For the text-containing cell, return its midpoint in (X, Y) coordinate format. 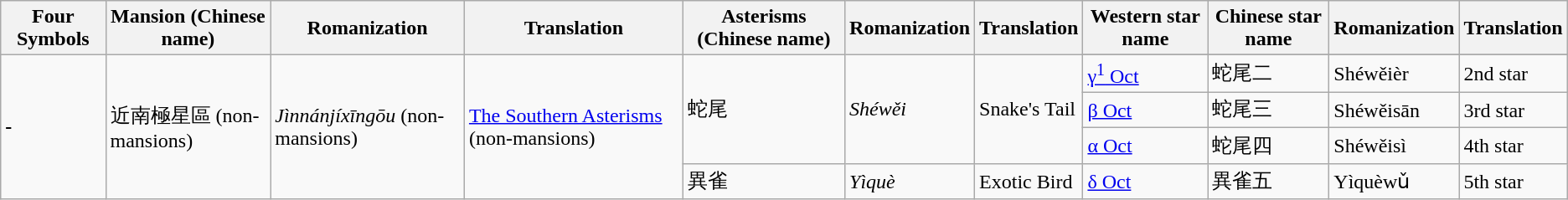
The Southern Asterisms (non-mansions) (573, 127)
5th star (1513, 181)
Shéwěi (910, 110)
4th star (1513, 146)
Yìquèwǔ (1394, 181)
γ1 Oct (1146, 74)
Western star name (1146, 28)
Shéwěisì (1394, 146)
異雀 (764, 181)
Snake's Tail (1029, 110)
蛇尾二 (1268, 74)
蛇尾四 (1268, 146)
Exotic Bird (1029, 181)
Jìnnánjíxīngōu (non-mansions) (368, 127)
α Oct (1146, 146)
2nd star (1513, 74)
蛇尾 (764, 110)
近南極星區 (non-mansions) (188, 127)
Asterisms (Chinese name) (764, 28)
Four Symbols (54, 28)
異雀五 (1268, 181)
Shéwěièr (1394, 74)
Shéwěisān (1394, 110)
β Oct (1146, 110)
δ Oct (1146, 181)
- (54, 127)
Mansion (Chinese name) (188, 28)
3rd star (1513, 110)
蛇尾三 (1268, 110)
Yìquè (910, 181)
Chinese star name (1268, 28)
